Search for the cell housing the specified text and yield its [x, y] center coordinate. 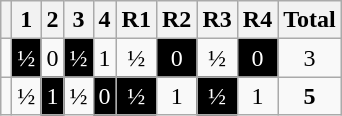
R4 [257, 20]
R3 [217, 20]
2 [52, 20]
R2 [176, 20]
Total [310, 20]
4 [104, 20]
R1 [136, 20]
5 [310, 96]
